Extract the (x, y) coordinate from the center of the cell holding the provided text.  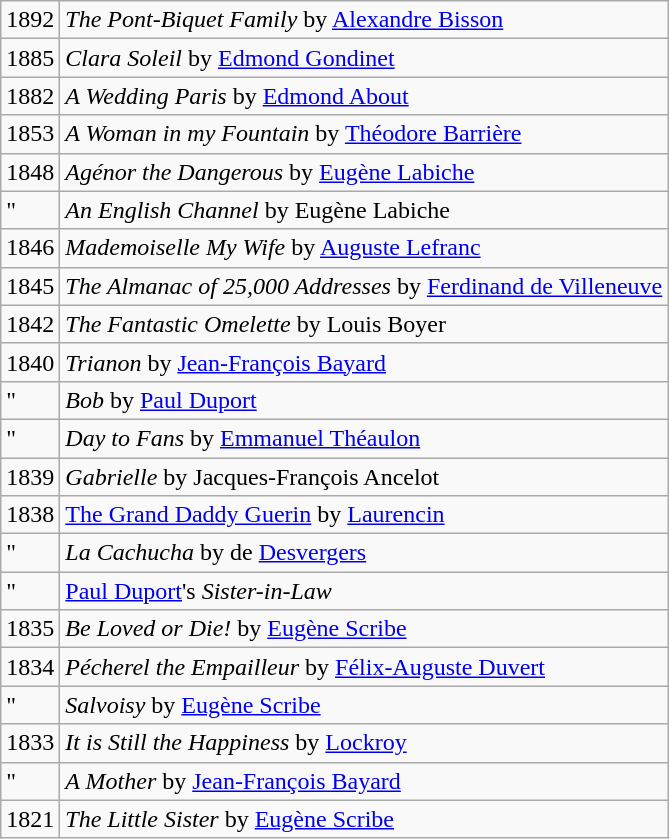
A Mother by Jean-François Bayard (364, 781)
An English Channel by Eugène Labiche (364, 210)
1838 (30, 515)
The Grand Daddy Guerin by Laurencin (364, 515)
The Almanac of 25,000 Addresses by Ferdinand de Villeneuve (364, 286)
1845 (30, 286)
It is Still the Happiness by Lockroy (364, 743)
1835 (30, 629)
The Pont-Biquet Family by Alexandre Bisson (364, 20)
Trianon by Jean-François Bayard (364, 362)
Bob by Paul Duport (364, 400)
1840 (30, 362)
1842 (30, 324)
The Fantastic Omelette by Louis Boyer (364, 324)
1885 (30, 58)
1848 (30, 172)
Pécherel the Empailleur by Félix-Auguste Duvert (364, 667)
1834 (30, 667)
1839 (30, 477)
1882 (30, 96)
Clara Soleil by Edmond Gondinet (364, 58)
Be Loved or Die! by Eugène Scribe (364, 629)
1892 (30, 20)
A Wedding Paris by Edmond About (364, 96)
La Cachucha by de Desvergers (364, 553)
Gabrielle by Jacques-François Ancelot (364, 477)
The Little Sister by Eugène Scribe (364, 819)
1821 (30, 819)
1853 (30, 134)
Day to Fans by Emmanuel Théaulon (364, 438)
Mademoiselle My Wife by Auguste Lefranc (364, 248)
1833 (30, 743)
Agénor the Dangerous by Eugène Labiche (364, 172)
Paul Duport's Sister-in-Law (364, 591)
A Woman in my Fountain by Théodore Barrière (364, 134)
1846 (30, 248)
Salvoisy by Eugène Scribe (364, 705)
